Locate the cell with the specified text and output its (x, y) center coordinate. 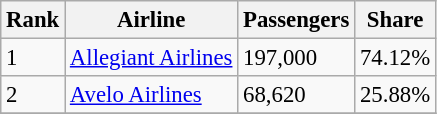
2 (33, 95)
68,620 (296, 95)
197,000 (296, 58)
Rank (33, 20)
Avelo Airlines (152, 95)
74.12% (396, 58)
Share (396, 20)
25.88% (396, 95)
Airline (152, 20)
Passengers (296, 20)
Allegiant Airlines (152, 58)
1 (33, 58)
